Search for the cell housing the specified text and yield its (x, y) center coordinate. 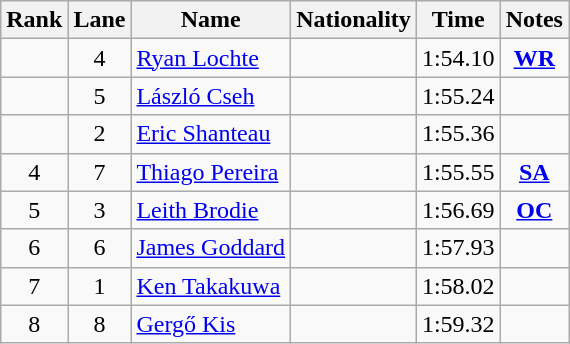
2 (100, 134)
Lane (100, 20)
OC (534, 210)
1:59.32 (458, 324)
1:57.93 (458, 248)
3 (100, 210)
SA (534, 172)
WR (534, 58)
Thiago Pereira (211, 172)
Eric Shanteau (211, 134)
1:54.10 (458, 58)
1:56.69 (458, 210)
1:55.36 (458, 134)
James Goddard (211, 248)
Ken Takakuwa (211, 286)
Nationality (354, 20)
Time (458, 20)
Ryan Lochte (211, 58)
1:55.55 (458, 172)
Leith Brodie (211, 210)
László Cseh (211, 96)
1 (100, 286)
Rank (34, 20)
1:58.02 (458, 286)
1:55.24 (458, 96)
Notes (534, 20)
Gergő Kis (211, 324)
Name (211, 20)
